Detect which cell encompasses the target text, then output its [x, y] center coordinate. 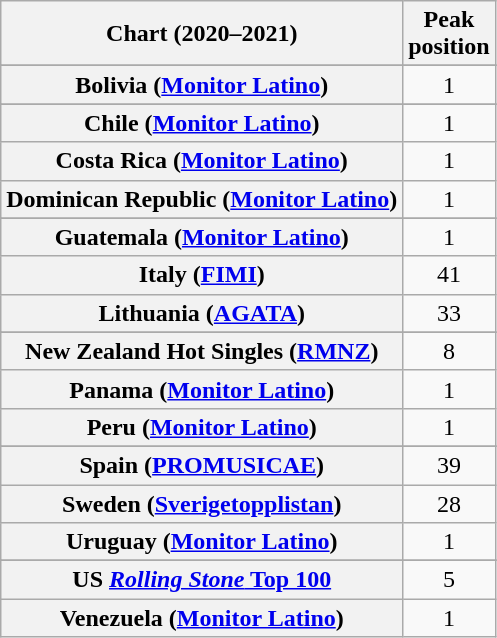
Italy (FIMI) [202, 275]
Dominican Republic (Monitor Latino) [202, 199]
Chile (Monitor Latino) [202, 123]
Panama (Monitor Latino) [202, 389]
US Rolling Stone Top 100 [202, 580]
Lithuania (AGATA) [202, 313]
5 [449, 580]
Costa Rica (Monitor Latino) [202, 161]
Peakposition [449, 34]
Sweden (Sverigetopplistan) [202, 503]
Bolivia (Monitor Latino) [202, 85]
8 [449, 351]
28 [449, 503]
Uruguay (Monitor Latino) [202, 542]
Spain (PROMUSICAE) [202, 465]
New Zealand Hot Singles (RMNZ) [202, 351]
Guatemala (Monitor Latino) [202, 237]
Venezuela (Monitor Latino) [202, 618]
33 [449, 313]
41 [449, 275]
Peru (Monitor Latino) [202, 427]
39 [449, 465]
Chart (2020–2021) [202, 34]
